Extract the (X, Y) coordinate from the center of the cell holding the provided text.  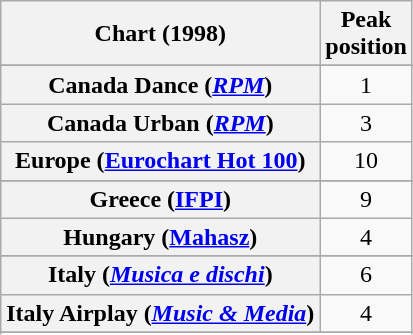
Europe (Eurochart Hot 100) (160, 161)
Canada Dance (RPM) (160, 85)
Italy (Musica e dischi) (160, 275)
Hungary (Mahasz) (160, 237)
Canada Urban (RPM) (160, 123)
Greece (IFPI) (160, 199)
Italy Airplay (Music & Media) (160, 313)
3 (366, 123)
9 (366, 199)
10 (366, 161)
Chart (1998) (160, 34)
6 (366, 275)
Peakposition (366, 34)
1 (366, 85)
